Provide the (x, y) coordinate of the cell's center where the given text is located.  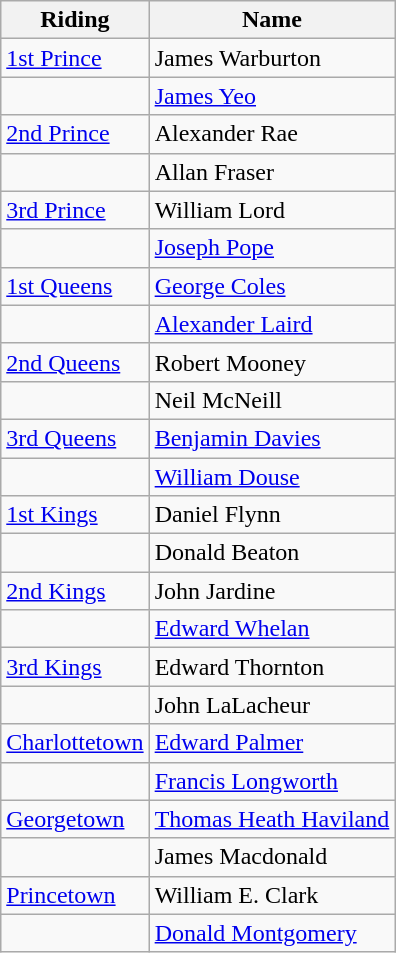
Donald Montgomery (272, 933)
Benjamin Davies (272, 438)
James Macdonald (272, 857)
1st Kings (75, 515)
3rd Queens (75, 438)
3rd Kings (75, 667)
Name (272, 20)
Thomas Heath Haviland (272, 819)
Daniel Flynn (272, 515)
Francis Longworth (272, 781)
2nd Prince (75, 134)
1st Prince (75, 58)
2nd Queens (75, 362)
Robert Mooney (272, 362)
George Coles (272, 286)
Edward Thornton (272, 667)
Donald Beaton (272, 553)
Edward Palmer (272, 743)
John LaLacheur (272, 705)
Alexander Laird (272, 324)
William E. Clark (272, 895)
James Yeo (272, 96)
Edward Whelan (272, 629)
2nd Kings (75, 591)
3rd Prince (75, 210)
William Douse (272, 477)
Charlottetown (75, 743)
Alexander Rae (272, 134)
Riding (75, 20)
Georgetown (75, 819)
Neil McNeill (272, 400)
William Lord (272, 210)
James Warburton (272, 58)
John Jardine (272, 591)
Princetown (75, 895)
Allan Fraser (272, 172)
Joseph Pope (272, 248)
1st Queens (75, 286)
